For the text-containing cell, return its midpoint in (x, y) coordinate format. 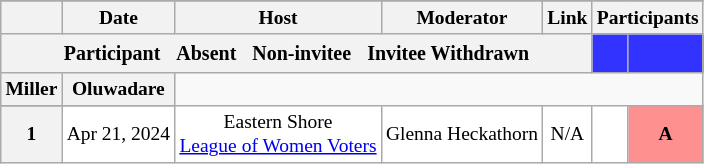
Apr 21, 2024 (118, 134)
Participants (648, 18)
Link (568, 18)
Moderator (462, 18)
Host (278, 18)
Participant Absent Non-invitee Invitee Withdrawn (296, 53)
Date (118, 18)
Miller (32, 88)
A (666, 134)
Oluwadare (118, 88)
Eastern ShoreLeague of Women Voters (278, 134)
1 (32, 134)
Glenna Heckathorn (462, 134)
N/A (568, 134)
